Scan for the cell matching the given text and deliver its [X, Y] coordinate at center. 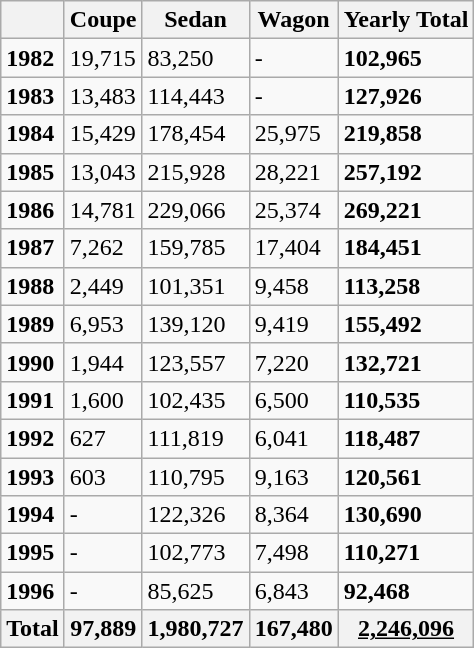
215,928 [196, 172]
219,858 [406, 134]
1989 [33, 324]
110,271 [406, 553]
2,449 [103, 286]
97,889 [103, 629]
6,500 [294, 400]
15,429 [103, 134]
92,468 [406, 591]
1984 [33, 134]
1991 [33, 400]
155,492 [406, 324]
111,819 [196, 438]
1986 [33, 210]
7,262 [103, 248]
1987 [33, 248]
25,374 [294, 210]
28,221 [294, 172]
1994 [33, 515]
17,404 [294, 248]
122,326 [196, 515]
123,557 [196, 362]
9,163 [294, 477]
184,451 [406, 248]
114,443 [196, 96]
83,250 [196, 58]
102,965 [406, 58]
Total [33, 629]
1,600 [103, 400]
110,535 [406, 400]
1992 [33, 438]
101,351 [196, 286]
8,364 [294, 515]
2,246,096 [406, 629]
9,419 [294, 324]
7,498 [294, 553]
19,715 [103, 58]
603 [103, 477]
13,483 [103, 96]
1985 [33, 172]
7,220 [294, 362]
1993 [33, 477]
167,480 [294, 629]
9,458 [294, 286]
1990 [33, 362]
127,926 [406, 96]
269,221 [406, 210]
Yearly Total [406, 20]
120,561 [406, 477]
257,192 [406, 172]
13,043 [103, 172]
139,120 [196, 324]
1982 [33, 58]
1995 [33, 553]
110,795 [196, 477]
102,773 [196, 553]
1,980,727 [196, 629]
130,690 [406, 515]
132,721 [406, 362]
6,041 [294, 438]
102,435 [196, 400]
1996 [33, 591]
14,781 [103, 210]
229,066 [196, 210]
1,944 [103, 362]
1988 [33, 286]
85,625 [196, 591]
6,843 [294, 591]
25,975 [294, 134]
Coupe [103, 20]
6,953 [103, 324]
Wagon [294, 20]
159,785 [196, 248]
627 [103, 438]
Sedan [196, 20]
1983 [33, 96]
178,454 [196, 134]
113,258 [406, 286]
118,487 [406, 438]
